Detect which cell encompasses the target text, then output its (X, Y) center coordinate. 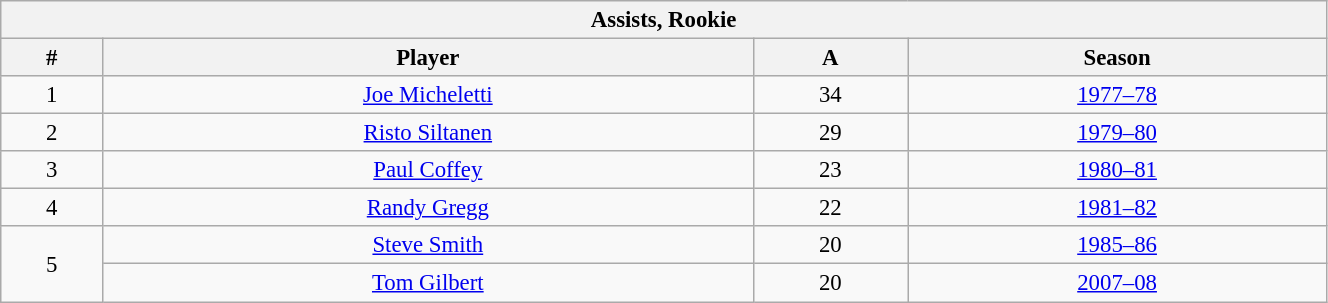
1981–82 (1118, 208)
1985–86 (1118, 245)
Season (1118, 58)
1 (52, 95)
Randy Gregg (428, 208)
34 (830, 95)
23 (830, 170)
3 (52, 170)
4 (52, 208)
Risto Siltanen (428, 133)
2007–08 (1118, 283)
22 (830, 208)
A (830, 58)
Joe Micheletti (428, 95)
1980–81 (1118, 170)
Paul Coffey (428, 170)
2 (52, 133)
# (52, 58)
1979–80 (1118, 133)
1977–78 (1118, 95)
29 (830, 133)
Player (428, 58)
Steve Smith (428, 245)
Assists, Rookie (664, 20)
5 (52, 264)
Tom Gilbert (428, 283)
